Provide the (X, Y) coordinate of the cell's center where the given text is located.  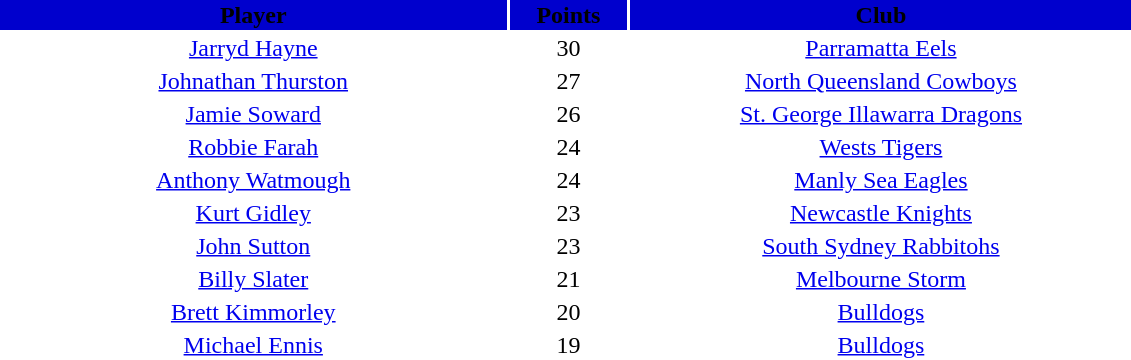
Johnathan Thurston (254, 81)
Billy Slater (254, 279)
Jamie Soward (254, 114)
26 (569, 114)
John Sutton (254, 246)
Jarryd Hayne (254, 48)
Michael Ennis (254, 345)
Newcastle Knights (880, 213)
North Queensland Cowboys (880, 81)
Melbourne Storm (880, 279)
27 (569, 81)
Anthony Watmough (254, 180)
Robbie Farah (254, 147)
20 (569, 312)
Manly Sea Eagles (880, 180)
Points (569, 15)
Kurt Gidley (254, 213)
Brett Kimmorley (254, 312)
Player (254, 15)
Wests Tigers (880, 147)
St. George Illawarra Dragons (880, 114)
21 (569, 279)
Club (880, 15)
19 (569, 345)
South Sydney Rabbitohs (880, 246)
30 (569, 48)
Parramatta Eels (880, 48)
